Return (X, Y) of the center of cell containing provided text 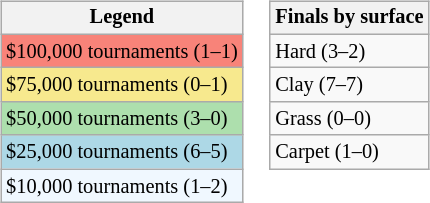
Legend (122, 18)
Clay (7–7) (349, 85)
$25,000 tournaments (6–5) (122, 152)
$50,000 tournaments (3–0) (122, 119)
Grass (0–0) (349, 119)
$10,000 tournaments (1–2) (122, 186)
$75,000 tournaments (0–1) (122, 85)
$100,000 tournaments (1–1) (122, 51)
Finals by surface (349, 18)
Hard (3–2) (349, 51)
Carpet (1–0) (349, 152)
